Extract the [X, Y] coordinate from the center of the cell holding the provided text.  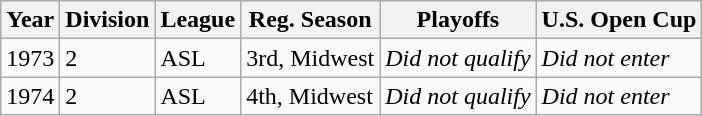
4th, Midwest [310, 96]
1973 [30, 58]
U.S. Open Cup [619, 20]
Year [30, 20]
3rd, Midwest [310, 58]
League [198, 20]
1974 [30, 96]
Division [108, 20]
Reg. Season [310, 20]
Playoffs [458, 20]
